Detect which cell encompasses the target text, then output its (X, Y) center coordinate. 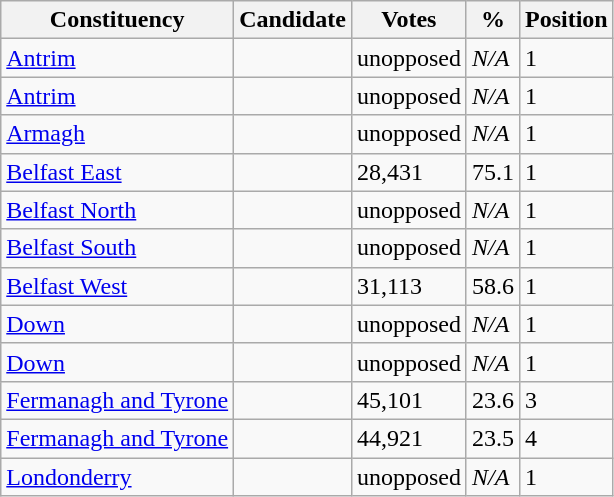
Belfast South (118, 248)
Belfast North (118, 210)
4 (566, 438)
31,113 (408, 286)
23.6 (492, 400)
3 (566, 400)
23.5 (492, 438)
Belfast East (118, 172)
44,921 (408, 438)
Armagh (118, 134)
58.6 (492, 286)
Constituency (118, 20)
Candidate (293, 20)
Position (566, 20)
Belfast West (118, 286)
75.1 (492, 172)
Votes (408, 20)
45,101 (408, 400)
28,431 (408, 172)
Londonderry (118, 477)
% (492, 20)
